Locate the cell with the specified text and output its [X, Y] center coordinate. 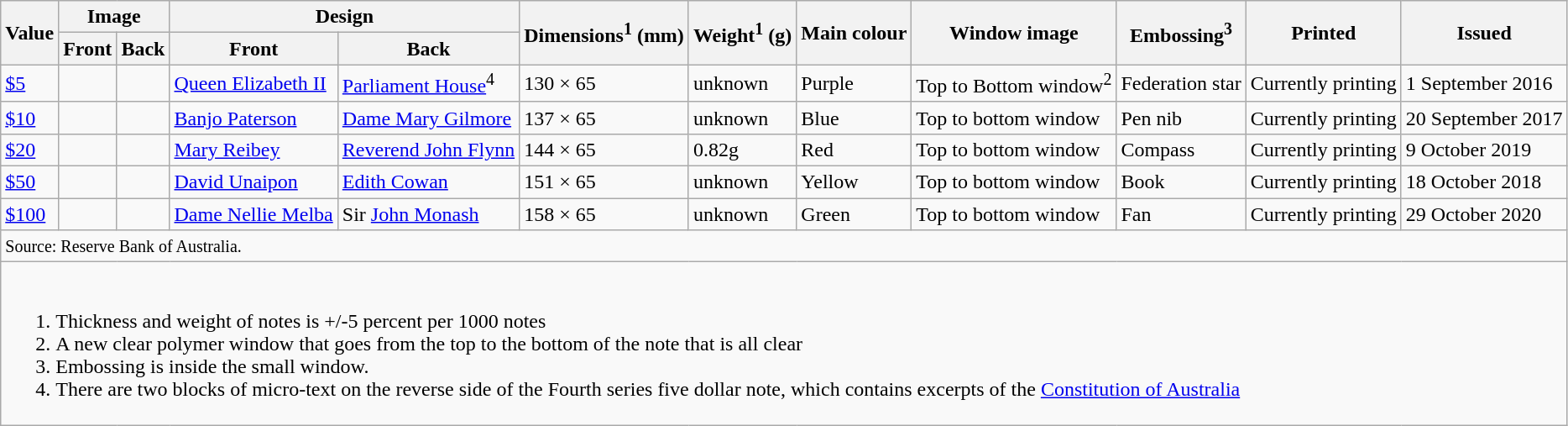
Green [855, 214]
0.82g [742, 150]
$20 [30, 150]
Reverend John Flynn [428, 150]
Value [30, 33]
Mary Reibey [253, 150]
158 × 65 [604, 214]
Weight1 (g) [742, 33]
$100 [30, 214]
Purple [855, 84]
144 × 65 [604, 150]
Embossing3 [1181, 33]
Edith Cowan [428, 182]
20 September 2017 [1484, 118]
Window image [1014, 33]
Design [344, 17]
Yellow [855, 182]
18 October 2018 [1484, 182]
Queen Elizabeth II [253, 84]
$10 [30, 118]
130 × 65 [604, 84]
Dame Mary Gilmore [428, 118]
Image [114, 17]
Sir John Monash [428, 214]
Red [855, 150]
Federation star [1181, 84]
Dimensions1 (mm) [604, 33]
Fan [1181, 214]
29 October 2020 [1484, 214]
Main colour [855, 33]
$50 [30, 182]
$5 [30, 84]
137 × 65 [604, 118]
1 September 2016 [1484, 84]
151 × 65 [604, 182]
David Unaipon [253, 182]
Pen nib [1181, 118]
Parliament House4 [428, 84]
Top to Bottom window2 [1014, 84]
Compass [1181, 150]
9 October 2019 [1484, 150]
Banjo Paterson [253, 118]
Source: Reserve Bank of Australia. [784, 246]
Dame Nellie Melba [253, 214]
Book [1181, 182]
Issued [1484, 33]
Blue [855, 118]
Printed [1323, 33]
